From the cell containing the given text, extract its center point as (x, y) coordinate. 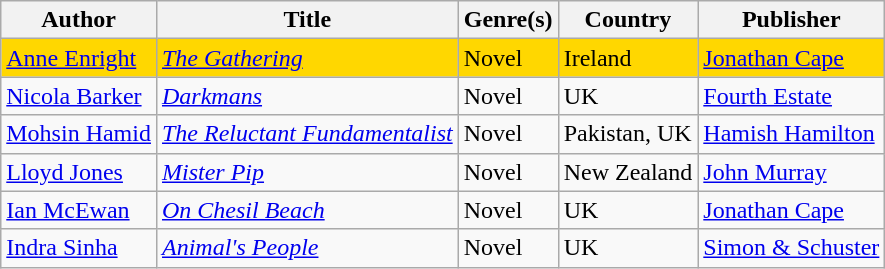
Mister Pip (307, 172)
Country (628, 20)
Animal's People (307, 248)
Fourth Estate (792, 96)
Ian McEwan (79, 210)
Publisher (792, 20)
Lloyd Jones (79, 172)
Title (307, 20)
Anne Enright (79, 58)
John Murray (792, 172)
Darkmans (307, 96)
Mohsin Hamid (79, 134)
Hamish Hamilton (792, 134)
The Gathering (307, 58)
Ireland (628, 58)
Genre(s) (508, 20)
New Zealand (628, 172)
On Chesil Beach (307, 210)
Nicola Barker (79, 96)
Simon & Schuster (792, 248)
The Reluctant Fundamentalist (307, 134)
Author (79, 20)
Pakistan, UK (628, 134)
Indra Sinha (79, 248)
